Scan for the cell matching the given text and deliver its (X, Y) coordinate at center. 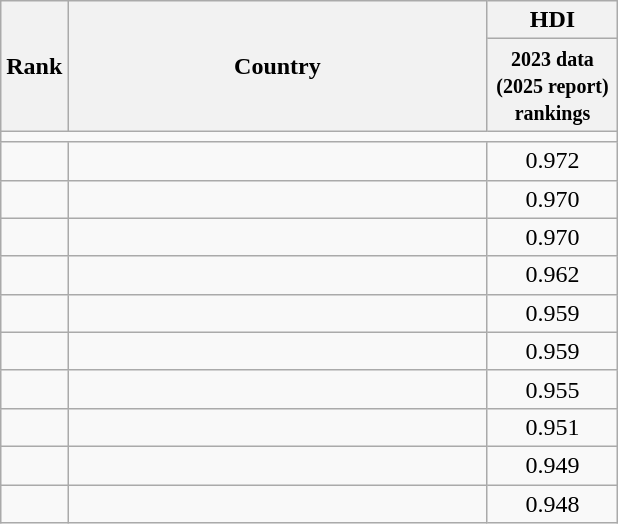
Rank (34, 66)
0.962 (552, 275)
0.949 (552, 465)
0.951 (552, 427)
0.972 (552, 161)
HDI (552, 20)
Country (278, 66)
0.948 (552, 503)
2023 data (2025 report) rankings (552, 85)
0.955 (552, 389)
